Identify which cell holds the provided text, then report its (X, Y) central coordinate. 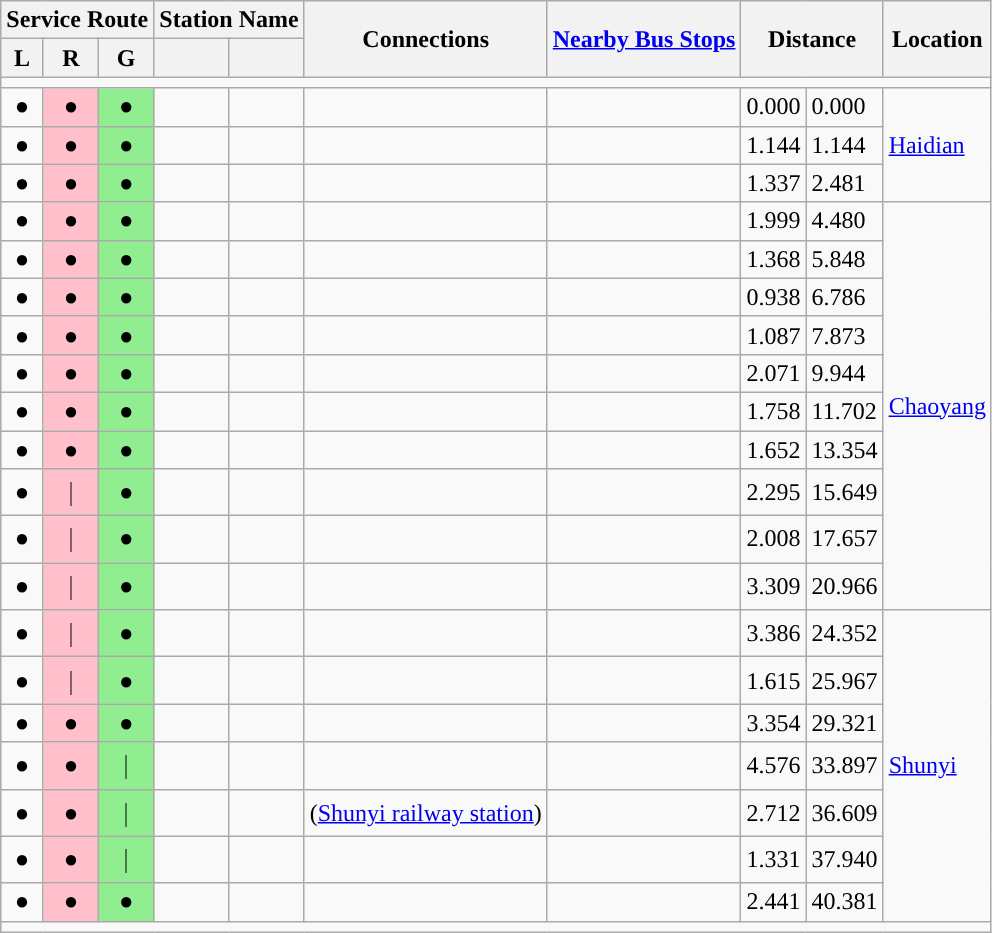
3.386 (774, 634)
2.441 (774, 902)
2.295 (774, 492)
1.331 (774, 860)
L (22, 58)
Haidian (937, 145)
(Shunyi railway station) (426, 812)
Chaoyang (937, 406)
1.999 (774, 221)
40.381 (844, 902)
Nearby Bus Stops (644, 39)
G (126, 58)
Location (937, 39)
Shunyi (937, 766)
Service Route (78, 20)
1.615 (774, 680)
2.071 (774, 373)
5.848 (844, 259)
36.609 (844, 812)
17.657 (844, 540)
25.967 (844, 680)
4.480 (844, 221)
24.352 (844, 634)
33.897 (844, 766)
13.354 (844, 449)
3.309 (774, 586)
3.354 (774, 723)
2.481 (844, 183)
1.087 (774, 335)
9.944 (844, 373)
1.337 (774, 183)
Distance (812, 39)
11.702 (844, 411)
Station Name (229, 20)
7.873 (844, 335)
37.940 (844, 860)
6.786 (844, 297)
4.576 (774, 766)
1.368 (774, 259)
2.712 (774, 812)
Connections (426, 39)
1.758 (774, 411)
1.652 (774, 449)
20.966 (844, 586)
R (70, 58)
2.008 (774, 540)
29.321 (844, 723)
15.649 (844, 492)
0.938 (774, 297)
